Return (x, y) of the center of cell containing provided text 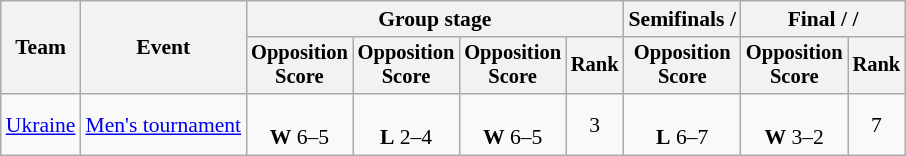
Team (41, 48)
7 (877, 124)
Event (163, 48)
Semifinals / (682, 19)
L 6–7 (682, 124)
Men's tournament (163, 124)
W 3–2 (794, 124)
Final / / (823, 19)
3 (595, 124)
L 2–4 (406, 124)
Group stage (434, 19)
Ukraine (41, 124)
